Find where the given text appears and provide that cell's center as [X, Y] coordinate. 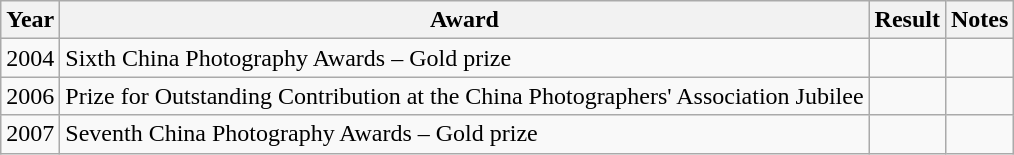
Seventh China Photography Awards – Gold prize [464, 134]
2004 [30, 58]
Prize for Outstanding Contribution at the China Photographers' Association Jubilee [464, 96]
Sixth China Photography Awards – Gold prize [464, 58]
Result [907, 20]
Notes [979, 20]
2007 [30, 134]
2006 [30, 96]
Award [464, 20]
Year [30, 20]
